Identify which cell holds the provided text, then report its (x, y) central coordinate. 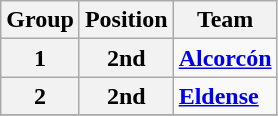
Position (126, 20)
Group (40, 20)
Alcorcón (225, 58)
2 (40, 96)
Eldense (225, 96)
1 (40, 58)
Team (225, 20)
